Extract the [x, y] coordinate from the center of the cell holding the provided text.  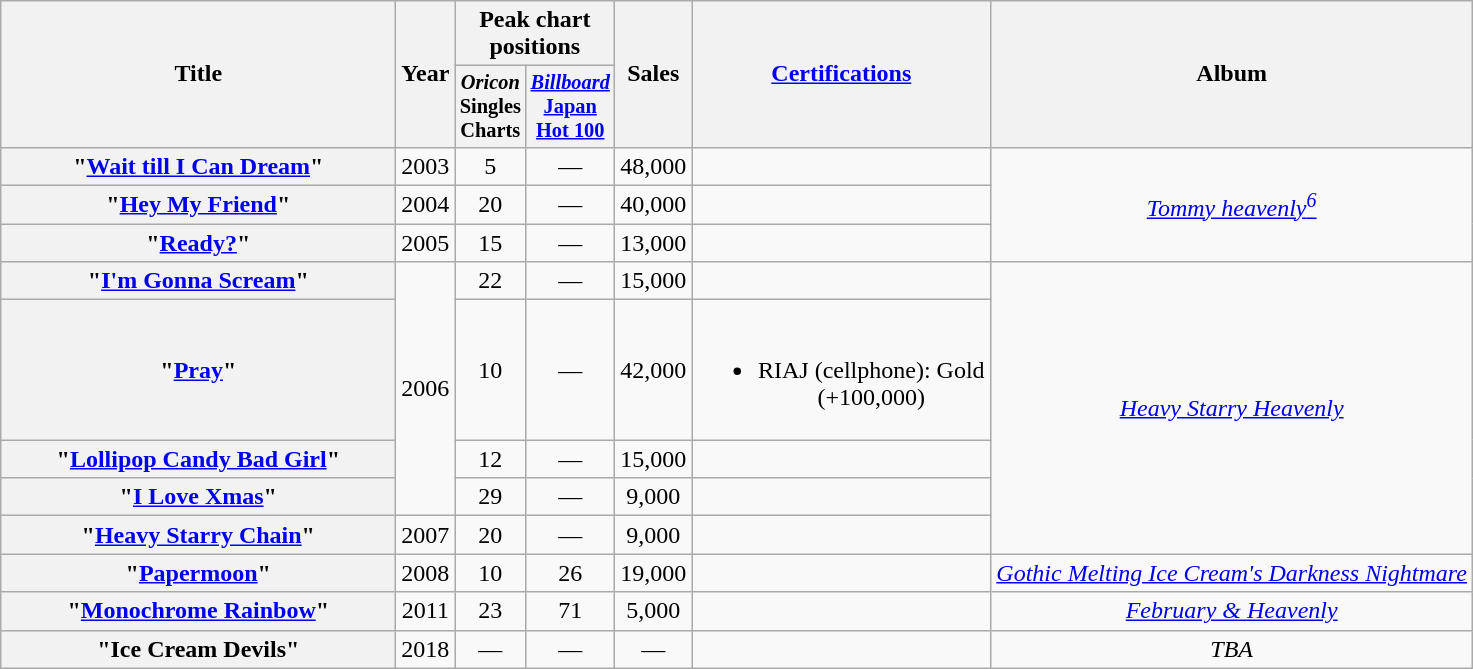
23 [490, 611]
RIAJ (cellphone): Gold (+100,000) [842, 370]
5,000 [654, 611]
"I'm Gonna Scream" [198, 281]
Oricon Singles Charts [490, 107]
Gothic Melting Ice Cream's Darkness Nightmare [1232, 573]
2003 [426, 166]
13,000 [654, 243]
"Heavy Starry Chain" [198, 535]
"Ready?" [198, 243]
26 [570, 573]
Billboard Japan Hot 100 [570, 107]
15 [490, 243]
February & Heavenly [1232, 611]
2005 [426, 243]
Heavy Starry Heavenly [1232, 408]
48,000 [654, 166]
2004 [426, 205]
"Lollipop Candy Bad Girl" [198, 459]
12 [490, 459]
TBA [1232, 649]
Tommy heavenly6 [1232, 204]
2007 [426, 535]
Album [1232, 74]
"Ice Cream Devils" [198, 649]
40,000 [654, 205]
2008 [426, 573]
Sales [654, 74]
2018 [426, 649]
2011 [426, 611]
"Monochrome Rainbow" [198, 611]
"Hey My Friend" [198, 205]
71 [570, 611]
19,000 [654, 573]
2006 [426, 389]
22 [490, 281]
5 [490, 166]
Certifications [842, 74]
42,000 [654, 370]
"I Love Xmas" [198, 497]
29 [490, 497]
"Pray" [198, 370]
Peak chart positions [535, 34]
"Wait till I Can Dream" [198, 166]
Year [426, 74]
Title [198, 74]
"Papermoon" [198, 573]
